Extract the [x, y] coordinate from the center of the cell holding the provided text.  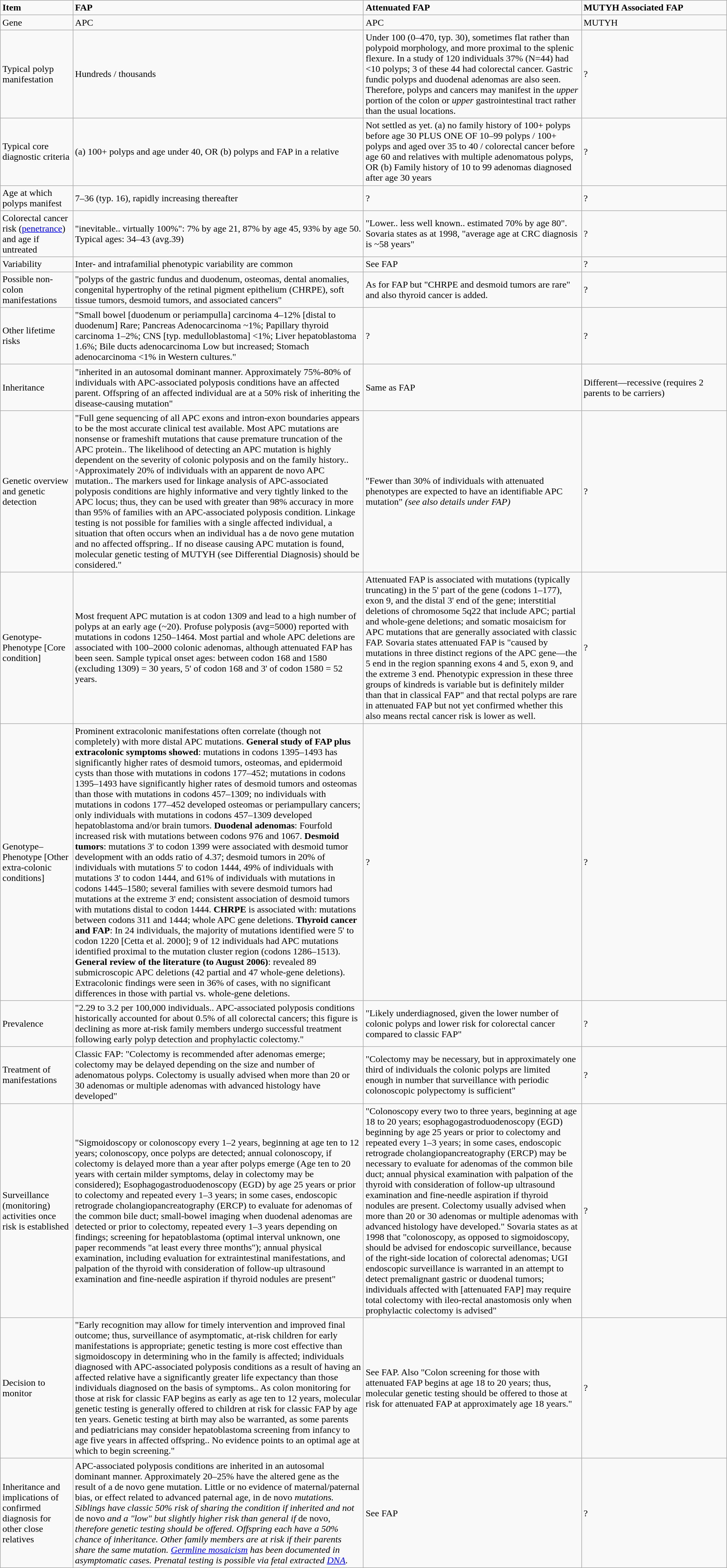
As for FAP but "CHRPE and desmoid tumors are rare" and also thyroid cancer is added. [472, 290]
Inheritance and implications of confirmed diagnosis for other close relatives [37, 1513]
Hundreds / thousands [218, 74]
Inheritance [37, 387]
"Likely underdiagnosed, given the lower number of colonic polyps and lower risk for colorectal cancer compared to classic FAP" [472, 1024]
(a) 100+ polyps and age under 40, OR (b) polyps and FAP in a relative [218, 152]
MUTYH [654, 23]
Item [37, 8]
Colorectal cancer risk (penetrance) and age if untreated [37, 234]
Age at which polyps manifest [37, 198]
Prevalence [37, 1024]
Possible non-colon manifestations [37, 290]
Genotype-Phenotype [Core condition] [37, 647]
Typical core diagnostic criteria [37, 152]
Variability [37, 264]
Same as FAP [472, 387]
Other lifetime risks [37, 336]
Typical polyp manifestation [37, 74]
MUTYH Associated FAP [654, 8]
Different—recessive (requires 2 parents to be carriers) [654, 387]
7–36 (typ. 16), rapidly increasing thereafter [218, 198]
Gene [37, 23]
Decision to monitor [37, 1388]
Attenuated FAP [472, 8]
FAP [218, 8]
Genetic overview and genetic detection [37, 491]
Surveillance (monitoring) activities once risk is established [37, 1211]
"Lower.. less well known.. estimated 70% by age 80". Sovaria states as at 1998, "average age at CRC diagnosis is ~58 years" [472, 234]
"Fewer than 30% of individuals with attenuated phenotypes are expected to have an identifiable APC mutation" (see also details under FAP) [472, 491]
Genotype–Phenotype [Other extra-colonic conditions] [37, 862]
"inevitable.. virtually 100%": 7% by age 21, 87% by age 45, 93% by age 50. Typical ages: 34–43 (avg.39) [218, 234]
Treatment of manifestations [37, 1075]
Inter- and intrafamilial phenotypic variability are common [218, 264]
